For the text-containing cell, return its midpoint in (x, y) coordinate format. 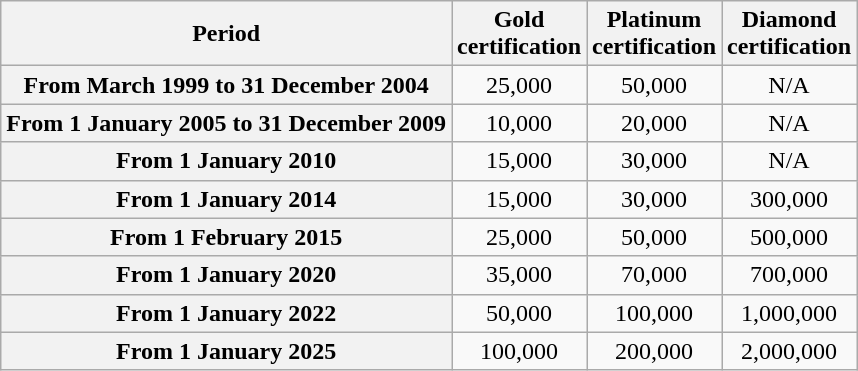
10,000 (520, 123)
700,000 (790, 275)
200,000 (654, 351)
From 1 January 2014 (226, 199)
20,000 (654, 123)
300,000 (790, 199)
Platinumcertification (654, 34)
Goldcertification (520, 34)
2,000,000 (790, 351)
Diamondcertification (790, 34)
From 1 February 2015 (226, 237)
1,000,000 (790, 313)
From 1 January 2022 (226, 313)
From March 1999 to 31 December 2004 (226, 85)
500,000 (790, 237)
From 1 January 2005 to 31 December 2009 (226, 123)
From 1 January 2010 (226, 161)
35,000 (520, 275)
70,000 (654, 275)
From 1 January 2025 (226, 351)
From 1 January 2020 (226, 275)
Period (226, 34)
